Identify which cell holds the provided text, then report its (x, y) central coordinate. 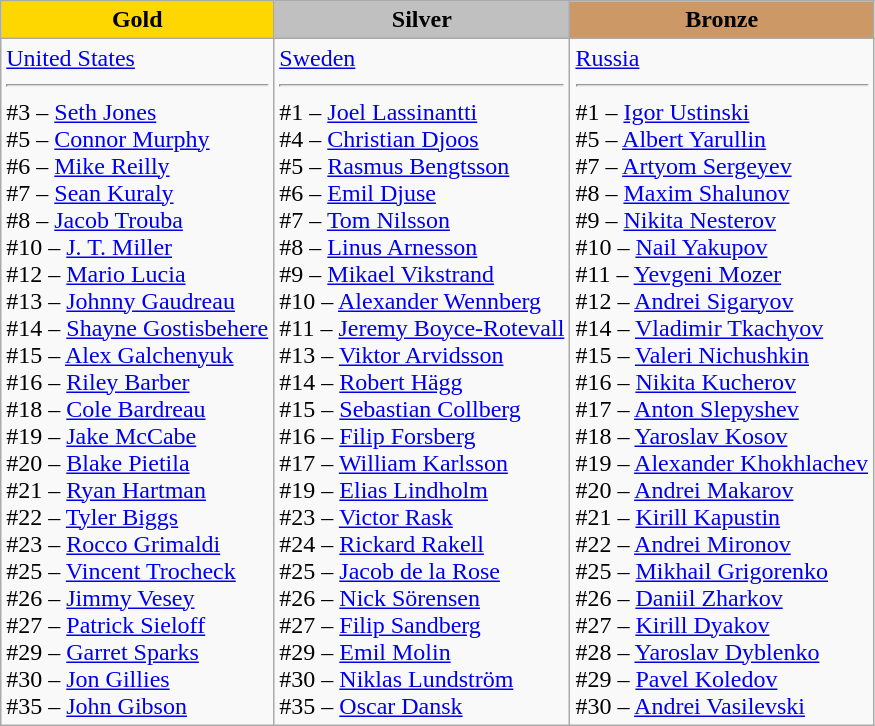
Bronze (722, 20)
Gold (138, 20)
Silver (422, 20)
